Find where the given text appears and provide that cell's center as (x, y) coordinate. 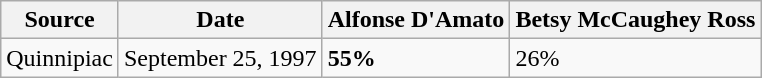
26% (636, 58)
55% (416, 58)
Date (220, 20)
Source (60, 20)
Alfonse D'Amato (416, 20)
September 25, 1997 (220, 58)
Betsy McCaughey Ross (636, 20)
Quinnipiac (60, 58)
